Return [X, Y] of the center of cell containing provided text 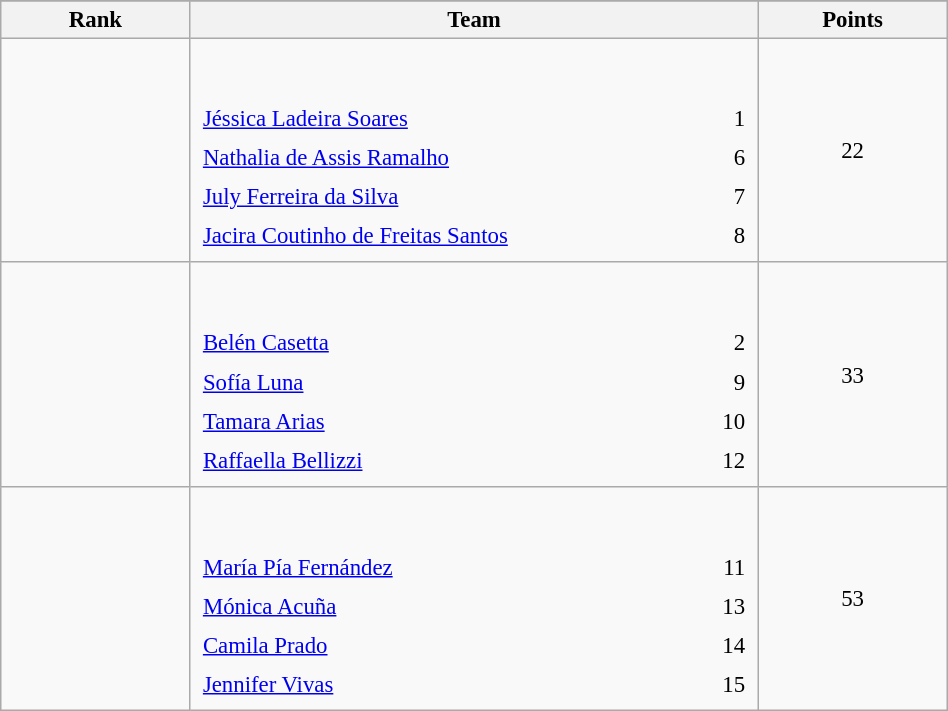
Sofía Luna [428, 382]
9 [706, 382]
María Pía Fernández [434, 567]
53 [852, 598]
Mónica Acuña [434, 606]
Jéssica Ladeira Soares [456, 119]
13 [712, 606]
María Pía Fernández 11 Mónica Acuña 13 Camila Prado 14 Jennifer Vivas 15 [474, 598]
Team [474, 20]
Nathalia de Assis Ramalho [456, 158]
July Ferreira da Silva [456, 197]
Tamara Arias [428, 421]
8 [733, 236]
14 [712, 645]
Raffaella Bellizzi [428, 460]
1 [733, 119]
10 [706, 421]
12 [706, 460]
Points [852, 20]
11 [712, 567]
22 [852, 151]
Belén Casetta [428, 343]
15 [712, 684]
Jacira Coutinho de Freitas Santos [456, 236]
Jéssica Ladeira Soares 1 Nathalia de Assis Ramalho 6 July Ferreira da Silva 7 Jacira Coutinho de Freitas Santos 8 [474, 151]
Camila Prado [434, 645]
7 [733, 197]
Jennifer Vivas [434, 684]
Rank [96, 20]
33 [852, 374]
6 [733, 158]
2 [706, 343]
Belén Casetta 2 Sofía Luna 9 Tamara Arias 10 Raffaella Bellizzi 12 [474, 374]
